Extract the (X, Y) coordinate from the center of the cell holding the provided text.  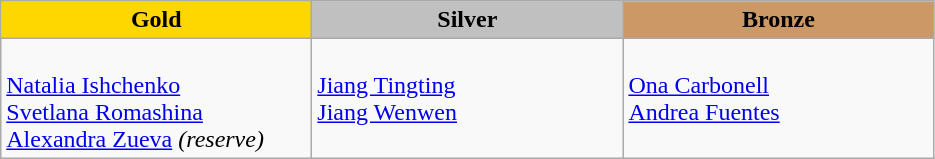
Natalia IshchenkoSvetlana RomashinaAlexandra Zueva (reserve) (156, 98)
Ona CarbonellAndrea Fuentes (778, 98)
Bronze (778, 20)
Jiang TingtingJiang Wenwen (468, 98)
Silver (468, 20)
Gold (156, 20)
